For the text-containing cell, return its midpoint in (X, Y) coordinate format. 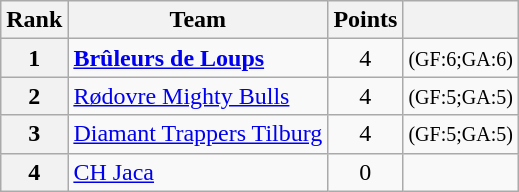
Rødovre Mighty Bulls (198, 96)
1 (34, 58)
Points (366, 20)
Diamant Trappers Tilburg (198, 134)
CH Jaca (198, 172)
(GF:6;GA:6) (460, 58)
Rank (34, 20)
3 (34, 134)
Team (198, 20)
2 (34, 96)
Brûleurs de Loups (198, 58)
0 (366, 172)
